Pinpoint the cell where the given text exists, returning its [X, Y] midpoint coordinate. 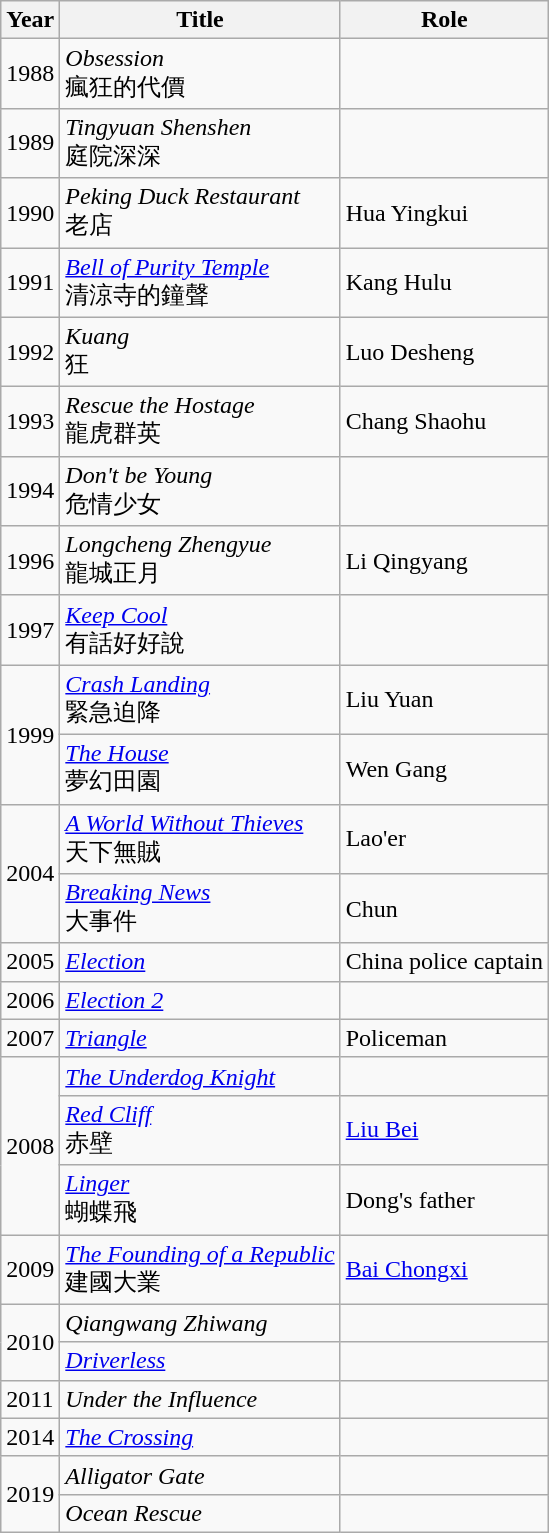
2004 [30, 874]
Linger蝴蝶飛 [200, 1200]
2011 [30, 1399]
Year [30, 20]
The Founding of a Republic建國大業 [200, 1269]
1994 [30, 491]
1997 [30, 630]
Rescue the Hostage龍虎群英 [200, 422]
Hua Yingkui [444, 213]
China police captain [444, 962]
Under the Influence [200, 1399]
Luo Desheng [444, 352]
Bai Chongxi [444, 1269]
A World Without Thieves天下無賊 [200, 839]
Ocean Rescue [200, 1513]
Election 2 [200, 1000]
Title [200, 20]
2006 [30, 1000]
Keep Cool有話好好說 [200, 630]
Alligator Gate [200, 1475]
Dong's father [444, 1200]
Crash Landing緊急迫降 [200, 700]
Kuang狂 [200, 352]
Tingyuan Shenshen庭院深深 [200, 143]
Policeman [444, 1038]
Breaking News大事件 [200, 909]
Role [444, 20]
Qiangwang Zhiwang [200, 1323]
Don't be Young危情少女 [200, 491]
The House夢幻田園 [200, 769]
1990 [30, 213]
The Crossing [200, 1437]
Red Cliff赤壁 [200, 1130]
Longcheng Zhengyue龍城正月 [200, 561]
1993 [30, 422]
Peking Duck Restaurant老店 [200, 213]
1992 [30, 352]
1988 [30, 74]
2010 [30, 1342]
Wen Gang [444, 769]
2009 [30, 1269]
Driverless [200, 1361]
2005 [30, 962]
Obsession瘋狂的代價 [200, 74]
2007 [30, 1038]
Kang Hulu [444, 283]
2014 [30, 1437]
Election [200, 962]
1999 [30, 734]
Triangle [200, 1038]
2019 [30, 1494]
Chang Shaohu [444, 422]
Chun [444, 909]
The Underdog Knight [200, 1076]
1991 [30, 283]
Lao'er [444, 839]
Bell of Purity Temple清涼寺的鐘聲 [200, 283]
Liu Bei [444, 1130]
Liu Yuan [444, 700]
1989 [30, 143]
2008 [30, 1146]
Li Qingyang [444, 561]
1996 [30, 561]
